Identify which cell holds the provided text, then report its [x, y] central coordinate. 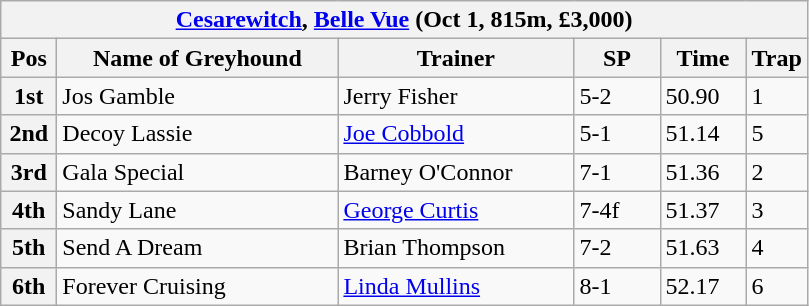
51.37 [703, 210]
5-2 [617, 96]
1st [29, 96]
Trap [776, 58]
50.90 [703, 96]
5 [776, 134]
2nd [29, 134]
Name of Greyhound [198, 58]
5th [29, 248]
5-1 [617, 134]
4th [29, 210]
Jos Gamble [198, 96]
Cesarewitch, Belle Vue (Oct 1, 815m, £3,000) [404, 20]
4 [776, 248]
7-2 [617, 248]
Time [703, 58]
1 [776, 96]
Decoy Lassie [198, 134]
Sandy Lane [198, 210]
Pos [29, 58]
Jerry Fisher [456, 96]
Joe Cobbold [456, 134]
6th [29, 286]
SP [617, 58]
7-4f [617, 210]
Gala Special [198, 172]
3 [776, 210]
George Curtis [456, 210]
Send A Dream [198, 248]
52.17 [703, 286]
Trainer [456, 58]
51.14 [703, 134]
Linda Mullins [456, 286]
51.63 [703, 248]
2 [776, 172]
Forever Cruising [198, 286]
8-1 [617, 286]
51.36 [703, 172]
6 [776, 286]
7-1 [617, 172]
Brian Thompson [456, 248]
Barney O'Connor [456, 172]
3rd [29, 172]
